Detect which cell encompasses the target text, then output its (x, y) center coordinate. 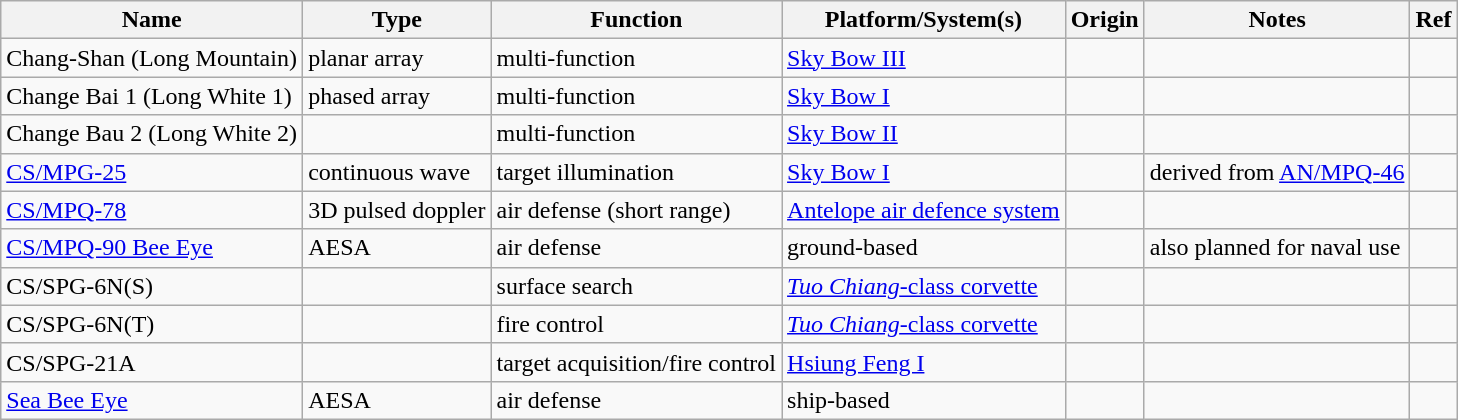
planar array (397, 58)
CS/MPG-25 (152, 172)
Sky Bow II (924, 134)
Notes (1277, 20)
ground-based (924, 248)
air defense (short range) (636, 210)
Chang-Shan (Long Mountain) (152, 58)
Change Bai 1 (Long White 1) (152, 96)
continuous wave (397, 172)
target illumination (636, 172)
Change Bau 2 (Long White 2) (152, 134)
CS/SPG-21A (152, 362)
fire control (636, 324)
CS/MPQ-78 (152, 210)
Platform/System(s) (924, 20)
CS/MPQ-90 Bee Eye (152, 248)
Type (397, 20)
phased array (397, 96)
also planned for naval use (1277, 248)
Antelope air defence system (924, 210)
Sea Bee Eye (152, 400)
Origin (1104, 20)
Function (636, 20)
CS/SPG-6N(S) (152, 286)
ship-based (924, 400)
surface search (636, 286)
Hsiung Feng I (924, 362)
target acquisition/fire control (636, 362)
Sky Bow III (924, 58)
3D pulsed doppler (397, 210)
Ref (1434, 20)
derived from AN/MPQ-46 (1277, 172)
Name (152, 20)
CS/SPG-6N(T) (152, 324)
